Pinpoint the cell where the given text exists, returning its (X, Y) midpoint coordinate. 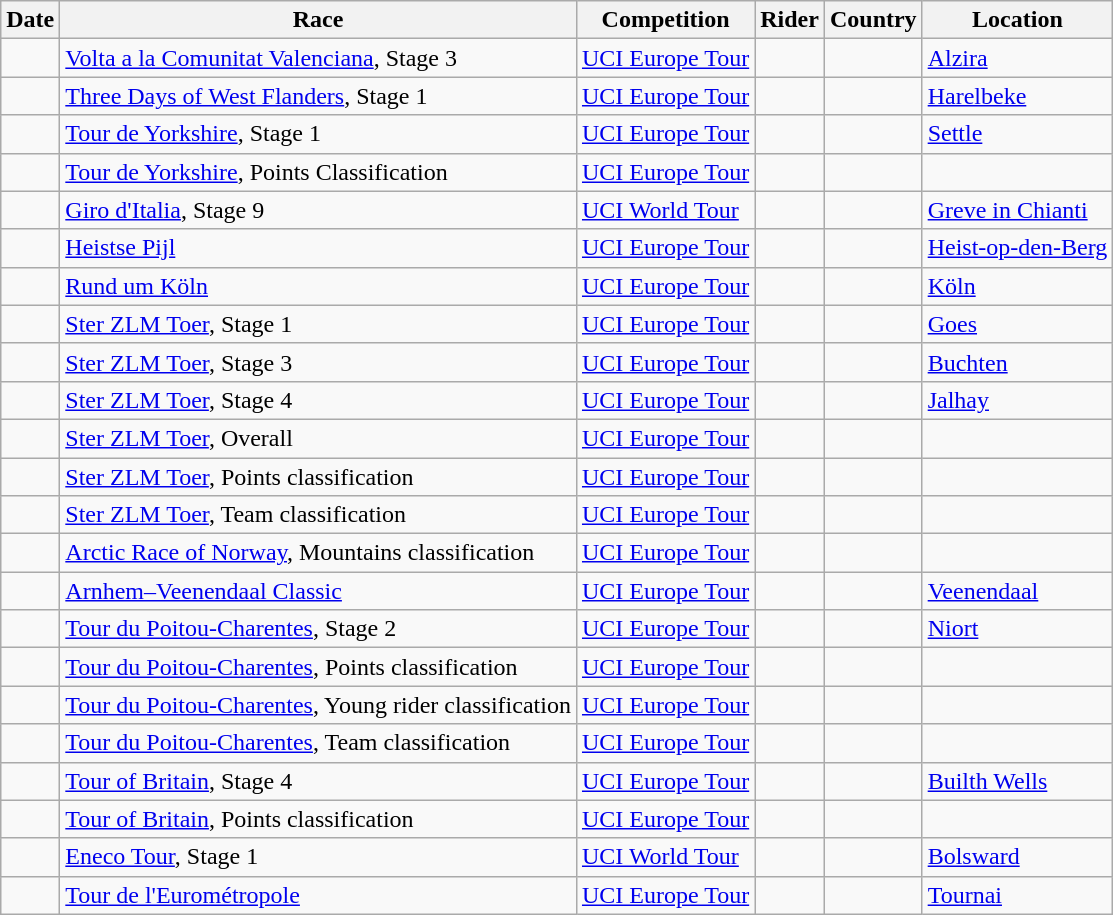
Ster ZLM Toer, Stage 4 (318, 400)
Greve in Chianti (1018, 210)
Ster ZLM Toer, Overall (318, 438)
Köln (1018, 286)
Tour du Poitou-Charentes, Young rider classification (318, 705)
Tour de Yorkshire, Points Classification (318, 172)
Tour de Yorkshire, Stage 1 (318, 134)
Tour of Britain, Points classification (318, 819)
Date (30, 20)
Tour du Poitou-Charentes, Points classification (318, 667)
Giro d'Italia, Stage 9 (318, 210)
Heistse Pijl (318, 248)
Heist-op-den-Berg (1018, 248)
Ster ZLM Toer, Points classification (318, 477)
Tournai (1018, 895)
Alzira (1018, 58)
Tour du Poitou-Charentes, Stage 2 (318, 629)
Arctic Race of Norway, Mountains classification (318, 553)
Competition (665, 20)
Country (873, 20)
Jalhay (1018, 400)
Location (1018, 20)
Rider (790, 20)
Harelbeke (1018, 96)
Rund um Köln (318, 286)
Settle (1018, 134)
Race (318, 20)
Tour of Britain, Stage 4 (318, 781)
Tour du Poitou-Charentes, Team classification (318, 743)
Arnhem–Veenendaal Classic (318, 591)
Tour de l'Eurométropole (318, 895)
Three Days of West Flanders, Stage 1 (318, 96)
Eneco Tour, Stage 1 (318, 857)
Ster ZLM Toer, Team classification (318, 515)
Buchten (1018, 362)
Niort (1018, 629)
Veenendaal (1018, 591)
Ster ZLM Toer, Stage 1 (318, 324)
Volta a la Comunitat Valenciana, Stage 3 (318, 58)
Builth Wells (1018, 781)
Ster ZLM Toer, Stage 3 (318, 362)
Bolsward (1018, 857)
Goes (1018, 324)
